For the text-containing cell, return its midpoint in (X, Y) coordinate format. 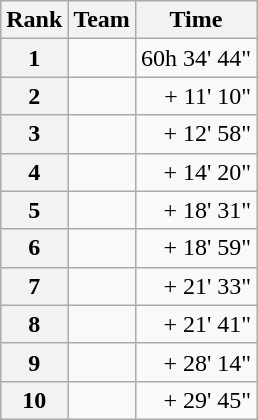
Time (196, 20)
+ 29' 45" (196, 400)
+ 21' 41" (196, 324)
5 (34, 210)
3 (34, 134)
+ 18' 31" (196, 210)
Rank (34, 20)
+ 18' 59" (196, 248)
7 (34, 286)
+ 11' 10" (196, 96)
60h 34' 44" (196, 58)
10 (34, 400)
9 (34, 362)
2 (34, 96)
Team (102, 20)
1 (34, 58)
+ 28' 14" (196, 362)
4 (34, 172)
+ 14' 20" (196, 172)
+ 12' 58" (196, 134)
+ 21' 33" (196, 286)
6 (34, 248)
8 (34, 324)
